Scan for the cell matching the given text and deliver its (x, y) coordinate at center. 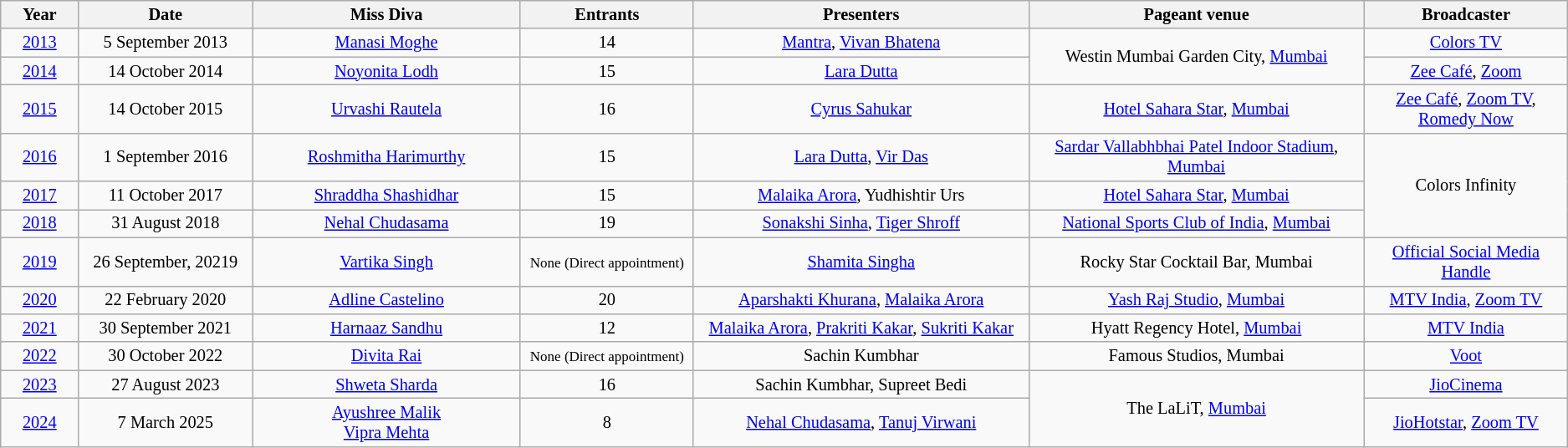
31 August 2018 (166, 223)
11 October 2017 (166, 196)
Sachin Kumbhar, Supreet Bedi (861, 384)
14 October 2015 (166, 109)
2013 (40, 43)
Nehal Chudasama, Tanuj Virwani (861, 422)
2016 (40, 157)
2019 (40, 262)
Malaika Arora, Yudhishtir Urs (861, 196)
14 October 2014 (166, 71)
MTV India, Zoom TV (1466, 300)
12 (607, 328)
Zee Café, Zoom (1466, 71)
Pageant venue (1196, 14)
2014 (40, 71)
Voot (1466, 356)
19 (607, 223)
National Sports Club of India, Mumbai (1196, 223)
7 March 2025 (166, 422)
Noyonita Lodh (386, 71)
Famous Studios, Mumbai (1196, 356)
2023 (40, 384)
Official Social Media Handle (1466, 262)
Aparshakti Khurana, Malaika Arora (861, 300)
Zee Café, Zoom TV, Romedy Now (1466, 109)
2018 (40, 223)
Vartika Singh (386, 262)
Sonakshi Sinha, Tiger Shroff (861, 223)
Sachin Kumbhar (861, 356)
MTV India (1466, 328)
Cyrus Sahukar (861, 109)
Lara Dutta (861, 71)
Urvashi Rautela (386, 109)
8 (607, 422)
2017 (40, 196)
Nehal Chudasama (386, 223)
2021 (40, 328)
Roshmitha Harimurthy (386, 157)
Entrants (607, 14)
Ayushree MalikVipra Mehta (386, 422)
Sardar Vallabhbhai Patel Indoor Stadium, Mumbai (1196, 157)
14 (607, 43)
Harnaaz Sandhu (386, 328)
Year (40, 14)
2022 (40, 356)
JioCinema (1466, 384)
Westin Mumbai Garden City, Mumbai (1196, 57)
Manasi Moghe (386, 43)
The LaLiT, Mumbai (1196, 408)
Broadcaster (1466, 14)
Presenters (861, 14)
Hyatt Regency Hotel, Mumbai (1196, 328)
20 (607, 300)
Shraddha Shashidhar (386, 196)
2020 (40, 300)
Colors TV (1466, 43)
Date (166, 14)
Mantra, Vivan Bhatena (861, 43)
JioHotstar, Zoom TV (1466, 422)
30 September 2021 (166, 328)
Yash Raj Studio, Mumbai (1196, 300)
30 October 2022 (166, 356)
Shweta Sharda (386, 384)
26 September, 20219 (166, 262)
Miss Diva (386, 14)
Colors Infinity (1466, 186)
2015 (40, 109)
Shamita Singha (861, 262)
2024 (40, 422)
27 August 2023 (166, 384)
5 September 2013 (166, 43)
Divita Rai (386, 356)
Rocky Star Cocktail Bar, Mumbai (1196, 262)
Malaika Arora, Prakriti Kakar, Sukriti Kakar (861, 328)
Lara Dutta, Vir Das (861, 157)
1 September 2016 (166, 157)
22 February 2020 (166, 300)
Adline Castelino (386, 300)
